Return (X, Y) of the center of cell containing provided text 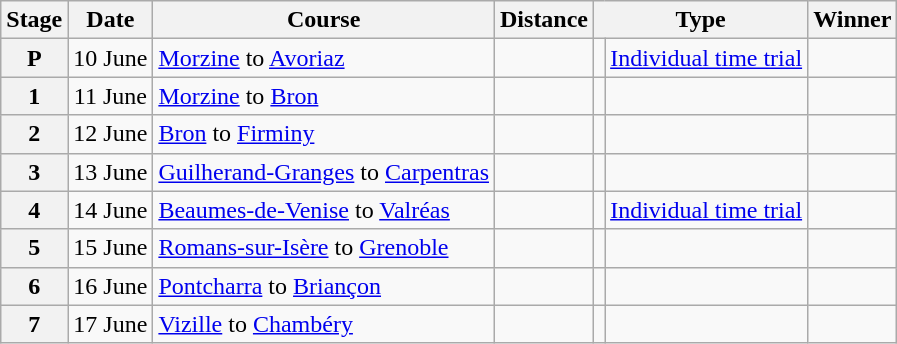
Stage (34, 20)
Romans-sur-Isère to Grenoble (324, 248)
3 (34, 172)
14 June (110, 210)
Type (701, 20)
Morzine to Bron (324, 96)
P (34, 58)
16 June (110, 286)
12 June (110, 134)
1 (34, 96)
Morzine to Avoriaz (324, 58)
Vizille to Chambéry (324, 324)
Distance (544, 20)
10 June (110, 58)
17 June (110, 324)
6 (34, 286)
Pontcharra to Briançon (324, 286)
7 (34, 324)
Beaumes-de-Venise to Valréas (324, 210)
4 (34, 210)
13 June (110, 172)
5 (34, 248)
Guilherand-Granges to Carpentras (324, 172)
Date (110, 20)
Course (324, 20)
Bron to Firminy (324, 134)
Winner (852, 20)
2 (34, 134)
15 June (110, 248)
11 June (110, 96)
